Return (x, y) of the center of cell containing provided text 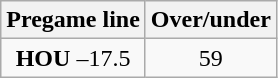
Over/under (210, 20)
59 (210, 58)
Pregame line (74, 20)
HOU –17.5 (74, 58)
